Search for the cell housing the specified text and yield its [X, Y] center coordinate. 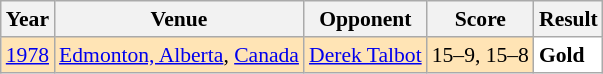
Gold [568, 55]
Derek Talbot [366, 55]
Venue [179, 19]
Score [480, 19]
Year [28, 19]
15–9, 15–8 [480, 55]
Result [568, 19]
Opponent [366, 19]
Edmonton, Alberta, Canada [179, 55]
1978 [28, 55]
